From the cell containing the given text, extract its center point as (X, Y) coordinate. 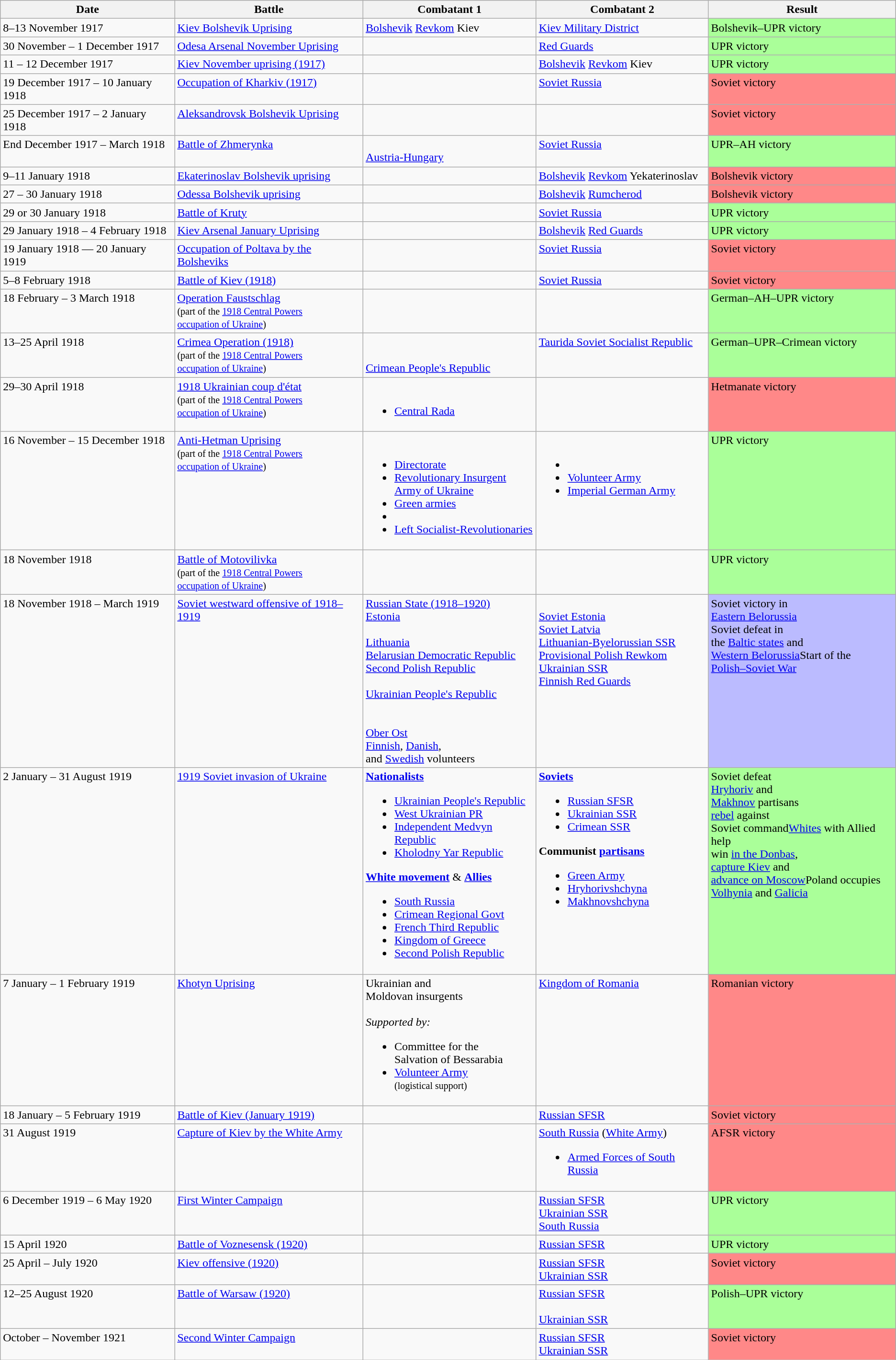
19 December 1917 – 10 January 1918 (88, 89)
Crimea Operation (1918)(part of the 1918 Central Powersoccupation of Ukraine) (269, 355)
8–13 November 1917 (88, 28)
Odessa Bolshevik uprising (269, 194)
October – November 1921 (88, 1344)
Kingdom of Romania (622, 1040)
2 January – 31 August 1919 (88, 871)
Volunteer Army Imperial German Army (622, 491)
Battle of Motovilivka(part of the 1918 Central Powersoccupation of Ukraine) (269, 572)
Battle of Kiev (January 1919) (269, 1115)
Odesa Arsenal November Uprising (269, 46)
18 November 1918 – March 1919 (88, 681)
29 or 30 January 1918 (88, 212)
16 November – 15 December 1918 (88, 491)
18 February – 3 March 1918 (88, 311)
Anti-Hetman Uprising(part of the 1918 Central Powersoccupation of Ukraine) (269, 491)
AFSR victory (802, 1157)
Battle of Zhmerynka (269, 151)
Russian SFSR Ukrainian SSR South Russia (622, 1213)
12–25 August 1920 (88, 1306)
Bolshevik Revkom Yekaterinoslav (622, 176)
Battle of Warsaw (1920) (269, 1306)
13–25 April 1918 (88, 355)
End December 1917 – March 1918 (88, 151)
UPR–AH victory (802, 151)
Battle of Kruty (269, 212)
Occupation of Poltava by the Bolsheviks (269, 255)
6 December 1919 – 6 May 1920 (88, 1213)
Occupation of Kharkiv (1917) (269, 89)
Romanian victory (802, 1040)
7 January – 1 February 1919 (88, 1040)
27 – 30 January 1918 (88, 194)
Combatant 2 (622, 10)
Soviet westward offensive of 1918–1919 (269, 681)
Red Guards (622, 46)
25 December 1917 – 2 January 1918 (88, 120)
1919 Soviet invasion of Ukraine (269, 871)
German–UPR–Crimean victory (802, 355)
Soviets Russian SFSR Ukrainian SSR Crimean SSRCommunist partisansGreen ArmyHryhorivshchynaMakhnovshchyna (622, 871)
19 January 1918 — 20 January 1919 (88, 255)
Central Rada (450, 404)
Taurida Soviet Socialist Republic (622, 355)
South Russia (White Army)Armed Forces of South Russia (622, 1157)
Soviet victory inEastern BelorussiaSoviet defeat inthe Baltic states andWestern BelorussiaStart of thePolish–Soviet War (802, 681)
Kiev Bolshevik Uprising (269, 28)
Austria-Hungary (450, 151)
15 April 1920 (88, 1244)
Battle (269, 10)
Kiev Military District (622, 28)
5–8 February 1918 (88, 280)
Bolshevik Rumcherod (622, 194)
Aleksandrovsk Bolshevik Uprising (269, 120)
Ekaterinoslav Bolshevik uprising (269, 176)
9–11 January 1918 (88, 176)
11 – 12 December 1917 (88, 64)
Kiev November uprising (1917) (269, 64)
German–AH–UPR victory (802, 311)
18 November 1918 (88, 572)
29–30 April 1918 (88, 404)
Bolshevik–UPR victory (802, 28)
Crimean People's Republic (450, 355)
Bolshevik Red Guards (622, 230)
Combatant 1 (450, 10)
25 April – July 1920 (88, 1269)
Soviet Estonia Soviet Latvia Lithuanian-Byelorussian SSR Provisional Polish Rewkom Ukrainian SSR Finnish Red Guards (622, 681)
Kiev Arsenal January Uprising (269, 230)
Battle of Kiev (1918) (269, 280)
Kiev offensive (1920) (269, 1269)
Directorate Revolutionary InsurgentArmy of UkraineGreen armiesLeft Socialist-Revolutionaries (450, 491)
Date (88, 10)
30 November – 1 December 1917 (88, 46)
Operation Faustschlag(part of the 1918 Central Powersoccupation of Ukraine) (269, 311)
Capture of Kiev by the White Army (269, 1157)
18 January – 5 February 1919 (88, 1115)
1918 Ukrainian coup d'état(part of the 1918 Central Powersoccupation of Ukraine) (269, 404)
Polish–UPR victory (802, 1306)
Ukrainian andMoldovan insurgentsSupported by: Committee for theSalvation of Bessarabia Volunteer Army(logistical support) (450, 1040)
Battle of Voznesensk (1920) (269, 1244)
Second Winter Campaign (269, 1344)
31 August 1919 (88, 1157)
29 January 1918 – 4 February 1918 (88, 230)
Result (802, 10)
Hetmanate victory (802, 404)
Khotyn Uprising (269, 1040)
First Winter Campaign (269, 1213)
